Return the [X, Y] coordinate for the center point of the cell that contains the specified text.  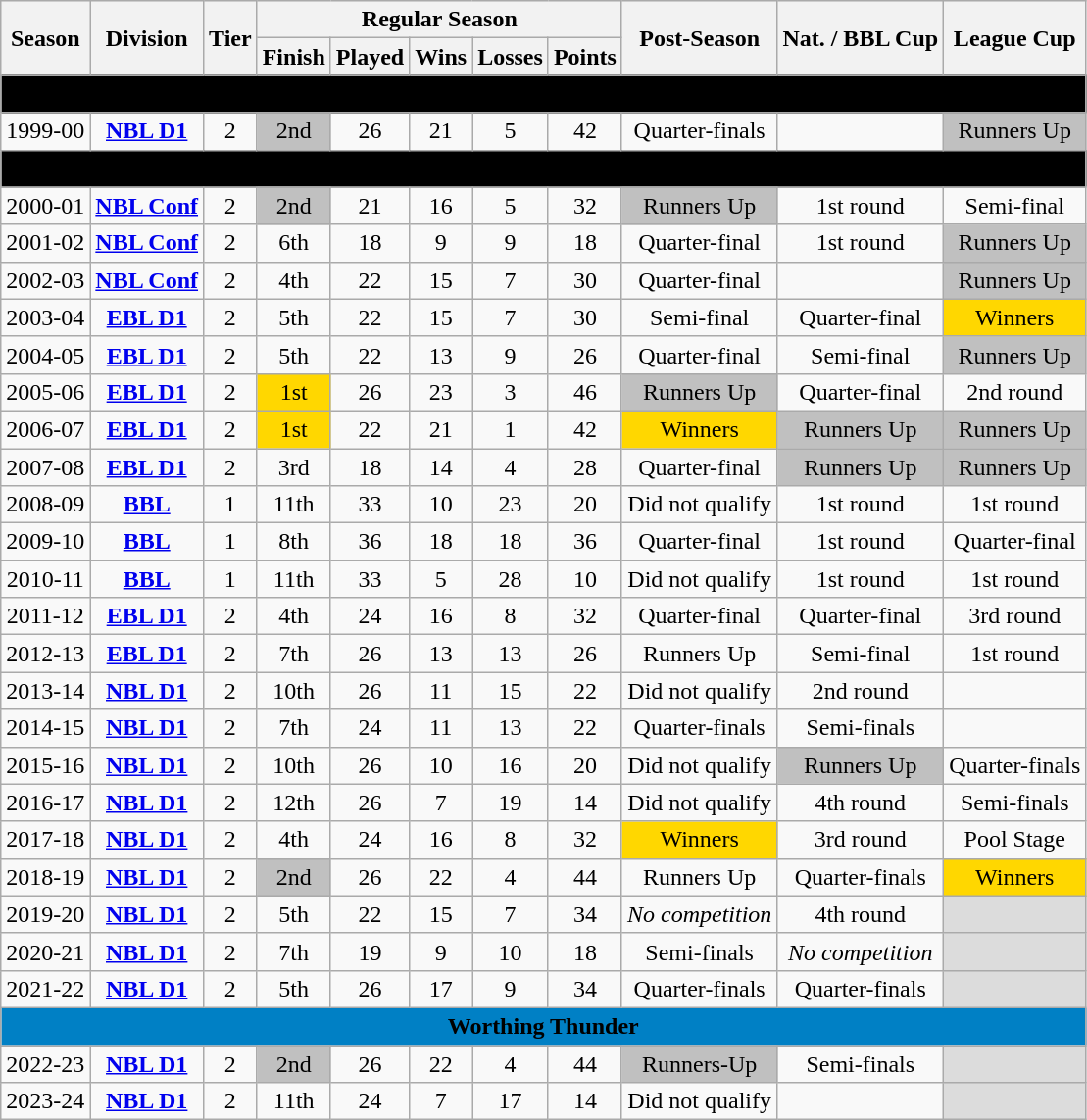
League Cup [1015, 38]
2001-02 [45, 243]
Regular Season [439, 20]
2008-09 [45, 505]
6th [294, 243]
Points [584, 57]
46 [584, 392]
Post-Season [699, 38]
2022-23 [45, 1063]
2009-10 [45, 542]
2002-03 [45, 280]
Pool Stage [1015, 840]
Season [45, 38]
Tier [231, 38]
1999-00 [45, 131]
2021-22 [45, 989]
3 [511, 392]
2014-15 [45, 728]
2000-01 [45, 206]
Division [147, 38]
Losses [511, 57]
2018-19 [45, 877]
Played [370, 57]
2004-05 [45, 355]
2017-18 [45, 840]
2020-21 [45, 951]
2012-13 [45, 654]
3rd [294, 467]
2015-16 [45, 765]
Nat. / BBL Cup [861, 38]
Wins [441, 57]
2007-08 [45, 467]
2006-07 [45, 429]
8th [294, 542]
Finish [294, 57]
2011-12 [45, 616]
Runners-Up [699, 1063]
2023-24 [45, 1101]
2010-11 [45, 579]
2019-20 [45, 914]
2013-14 [45, 691]
2016-17 [45, 803]
2005-06 [45, 392]
12th [294, 803]
Worthing Rebels [543, 94]
2003-04 [45, 317]
